Return (x, y) of the center of cell containing provided text 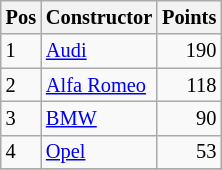
Points (189, 17)
3 (21, 118)
BMW (99, 118)
Pos (21, 17)
118 (189, 85)
Opel (99, 152)
Alfa Romeo (99, 85)
2 (21, 85)
4 (21, 152)
90 (189, 118)
53 (189, 152)
1 (21, 51)
Audi (99, 51)
Constructor (99, 17)
190 (189, 51)
